Return (x, y) of the center of cell containing provided text 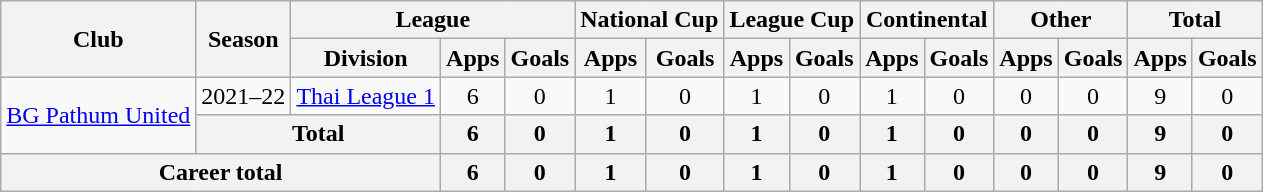
Club (98, 39)
2021–22 (244, 96)
Other (1061, 20)
Season (244, 39)
National Cup (650, 20)
Career total (221, 172)
League (433, 20)
League Cup (792, 20)
Thai League 1 (366, 96)
Continental (927, 20)
BG Pathum United (98, 115)
Division (366, 58)
